From the cell containing the given text, extract its center point as (X, Y) coordinate. 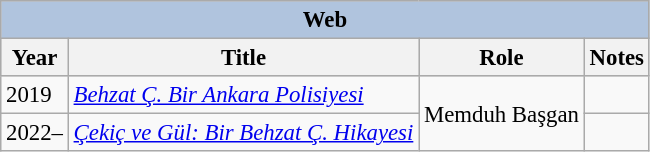
Memduh Başgan (502, 114)
Title (243, 58)
Behzat Ç. Bir Ankara Polisiyesi (243, 95)
Role (502, 58)
2022– (35, 133)
Notes (616, 58)
Web (326, 20)
Year (35, 58)
2019 (35, 95)
Çekiç ve Gül: Bir Behzat Ç. Hikayesi (243, 133)
